Search for the cell housing the specified text and yield its (X, Y) center coordinate. 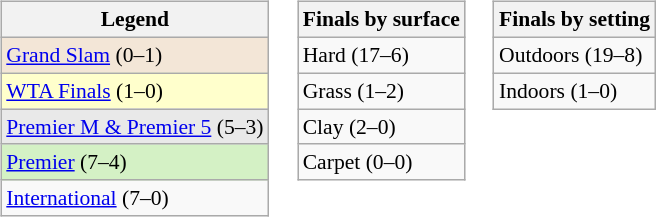
International (7–0) (134, 198)
Finals by surface (382, 20)
Grand Slam (0–1) (134, 55)
Premier (7–4) (134, 162)
Clay (2–0) (382, 127)
Carpet (0–0) (382, 162)
Outdoors (19–8) (574, 55)
Grass (1–2) (382, 91)
WTA Finals (1–0) (134, 91)
Finals by setting (574, 20)
Hard (17–6) (382, 55)
Indoors (1–0) (574, 91)
Legend (134, 20)
Premier M & Premier 5 (5–3) (134, 127)
